Detect which cell encompasses the target text, then output its (x, y) center coordinate. 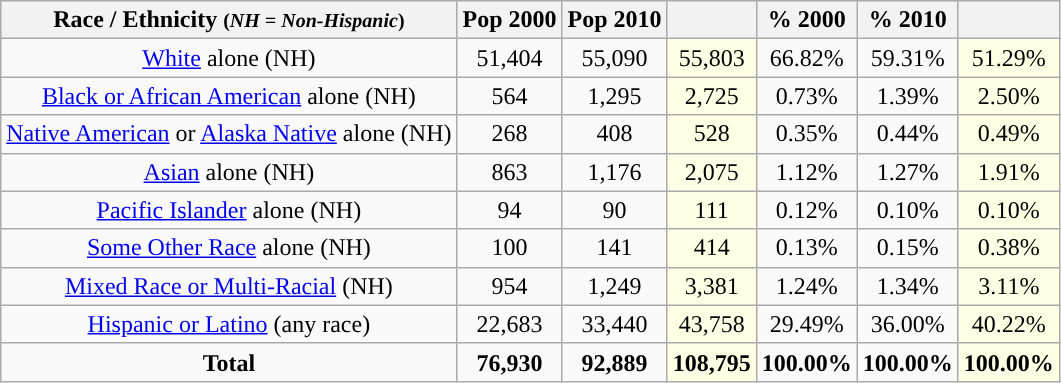
Race / Ethnicity (NH = Non-Hispanic) (229, 20)
Some Other Race alone (NH) (229, 248)
29.49% (806, 324)
43,758 (712, 324)
51,404 (510, 58)
40.22% (1008, 324)
0.73% (806, 96)
1,249 (614, 286)
Pop 2010 (614, 20)
1.12% (806, 172)
3.11% (1008, 286)
564 (510, 96)
33,440 (614, 324)
Total (229, 362)
3,381 (712, 286)
111 (712, 210)
59.31% (908, 58)
408 (614, 134)
414 (712, 248)
1.34% (908, 286)
1.91% (1008, 172)
0.44% (908, 134)
90 (614, 210)
22,683 (510, 324)
0.49% (1008, 134)
51.29% (1008, 58)
2.50% (1008, 96)
Hispanic or Latino (any race) (229, 324)
1.39% (908, 96)
55,090 (614, 58)
1,295 (614, 96)
2,075 (712, 172)
% 2010 (908, 20)
0.15% (908, 248)
76,930 (510, 362)
141 (614, 248)
Pacific Islander alone (NH) (229, 210)
92,889 (614, 362)
100 (510, 248)
2,725 (712, 96)
1.24% (806, 286)
0.35% (806, 134)
94 (510, 210)
Native American or Alaska Native alone (NH) (229, 134)
863 (510, 172)
268 (510, 134)
528 (712, 134)
0.12% (806, 210)
0.38% (1008, 248)
1.27% (908, 172)
66.82% (806, 58)
954 (510, 286)
1,176 (614, 172)
White alone (NH) (229, 58)
55,803 (712, 58)
Black or African American alone (NH) (229, 96)
Mixed Race or Multi-Racial (NH) (229, 286)
% 2000 (806, 20)
108,795 (712, 362)
0.13% (806, 248)
Pop 2000 (510, 20)
36.00% (908, 324)
Asian alone (NH) (229, 172)
